Pinpoint the cell where the given text exists, returning its (X, Y) midpoint coordinate. 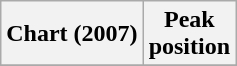
Chart (2007) (72, 34)
Peakposition (189, 34)
